Find where the given text appears and provide that cell's center as (X, Y) coordinate. 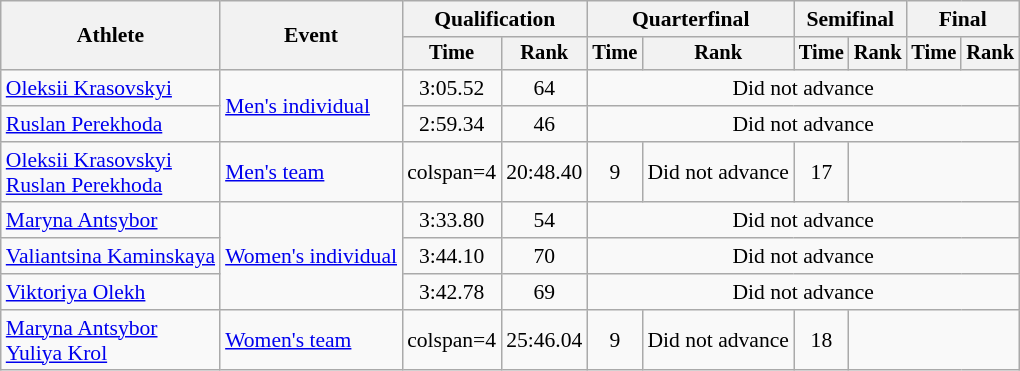
Oleksii Krasovskyi (110, 88)
Athlete (110, 36)
Men's team (311, 172)
Final (962, 19)
Semifinal (850, 19)
25:46.04 (544, 340)
64 (544, 88)
Women's individual (311, 256)
17 (822, 172)
Maryna AntsyborYuliya Krol (110, 340)
69 (544, 292)
3:33.80 (452, 221)
Event (311, 36)
Women's team (311, 340)
Valiantsina Kaminskaya (110, 256)
Ruslan Perekhoda (110, 124)
3:05.52 (452, 88)
Quarterfinal (690, 19)
54 (544, 221)
Men's individual (311, 106)
18 (822, 340)
2:59.34 (452, 124)
Viktoriya Olekh (110, 292)
20:48.40 (544, 172)
70 (544, 256)
Maryna Antsybor (110, 221)
3:42.78 (452, 292)
46 (544, 124)
Oleksii KrasovskyiRuslan Perekhoda (110, 172)
Qualification (494, 19)
3:44.10 (452, 256)
